Output the [X, Y] coordinate of the center of the cell containing the given text.  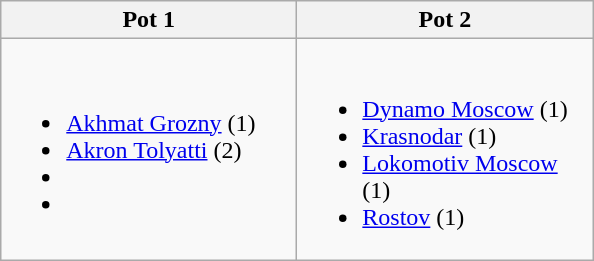
Akhmat Grozny (1)Akron Tolyatti (2) [149, 150]
Pot 2 [445, 20]
Dynamo Moscow (1)Krasnodar (1)Lokomotiv Moscow (1)Rostov (1) [445, 150]
Pot 1 [149, 20]
